Return the (x, y) coordinate for the center point of the cell that contains the specified text.  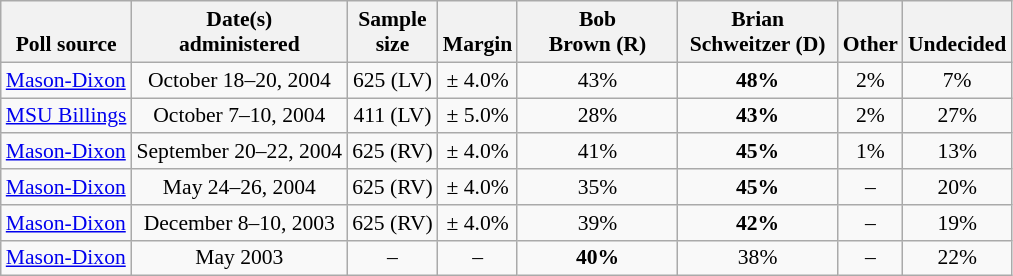
May 24–26, 2004 (239, 187)
27% (957, 116)
Poll source (66, 32)
BrianSchweitzer (D) (758, 32)
7% (957, 80)
October 18–20, 2004 (239, 80)
May 2003 (239, 258)
13% (957, 152)
Undecided (957, 32)
20% (957, 187)
28% (597, 116)
625 (LV) (392, 80)
MSU Billings (66, 116)
Samplesize (392, 32)
48% (758, 80)
38% (758, 258)
411 (LV) (392, 116)
1% (870, 152)
Date(s)administered (239, 32)
Other (870, 32)
BobBrown (R) (597, 32)
19% (957, 223)
Margin (478, 32)
42% (758, 223)
40% (597, 258)
22% (957, 258)
35% (597, 187)
41% (597, 152)
September 20–22, 2004 (239, 152)
December 8–10, 2003 (239, 223)
39% (597, 223)
October 7–10, 2004 (239, 116)
± 5.0% (478, 116)
